Scan for the cell matching the given text and deliver its [X, Y] coordinate at center. 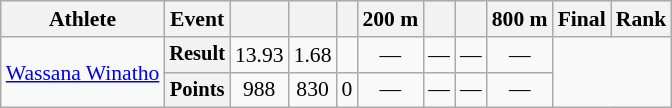
Event [197, 19]
Result [197, 55]
Wassana Winatho [83, 72]
830 [313, 90]
Points [197, 90]
13.93 [260, 55]
Final [582, 19]
988 [260, 90]
1.68 [313, 55]
Athlete [83, 19]
Rank [642, 19]
800 m [520, 19]
0 [346, 90]
200 m [390, 19]
